For the text-containing cell, return its midpoint in (x, y) coordinate format. 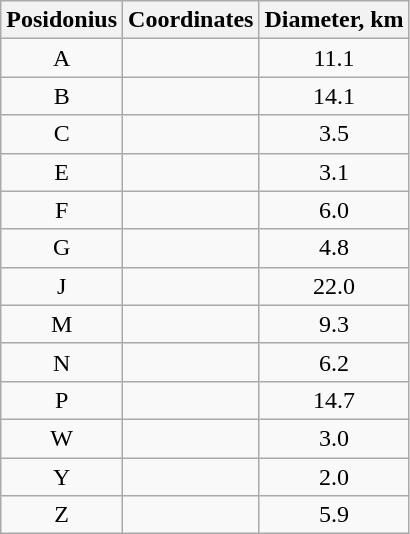
3.5 (334, 134)
22.0 (334, 286)
Diameter, km (334, 20)
Y (62, 477)
W (62, 438)
P (62, 400)
E (62, 172)
G (62, 248)
F (62, 210)
6.0 (334, 210)
9.3 (334, 324)
J (62, 286)
3.1 (334, 172)
14.1 (334, 96)
6.2 (334, 362)
14.7 (334, 400)
4.8 (334, 248)
3.0 (334, 438)
2.0 (334, 477)
A (62, 58)
Posidonius (62, 20)
5.9 (334, 515)
Z (62, 515)
M (62, 324)
11.1 (334, 58)
Coordinates (191, 20)
B (62, 96)
N (62, 362)
C (62, 134)
